Scan for the cell matching the given text and deliver its [x, y] coordinate at center. 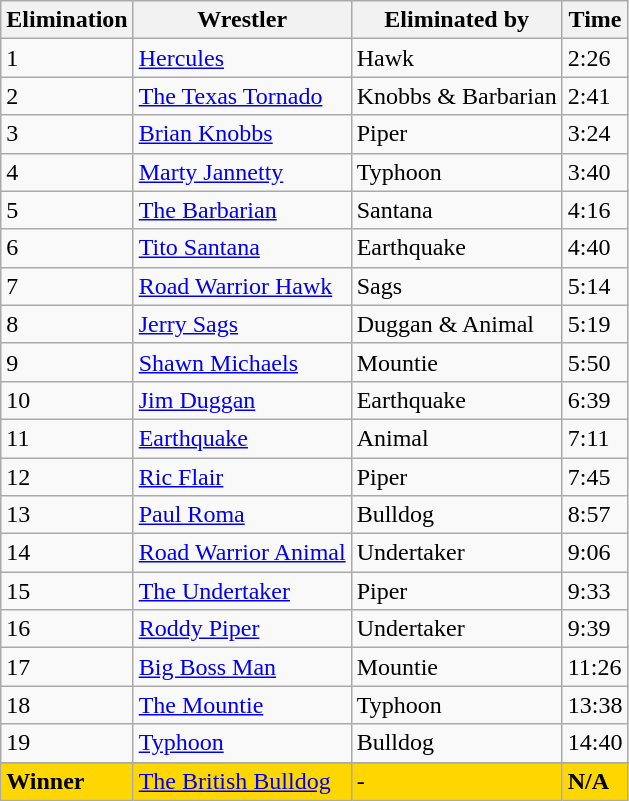
6:39 [595, 400]
9:06 [595, 553]
Road Warrior Hawk [242, 286]
8 [67, 324]
8:57 [595, 515]
11 [67, 438]
7:11 [595, 438]
7 [67, 286]
13:38 [595, 705]
Brian Knobbs [242, 134]
The Barbarian [242, 210]
2:26 [595, 58]
2:41 [595, 96]
The Texas Tornado [242, 96]
Hercules [242, 58]
15 [67, 591]
3 [67, 134]
3:40 [595, 172]
- [456, 781]
Road Warrior Animal [242, 553]
Jerry Sags [242, 324]
Hawk [456, 58]
Roddy Piper [242, 629]
Santana [456, 210]
19 [67, 743]
Knobbs & Barbarian [456, 96]
Sags [456, 286]
Time [595, 20]
4:40 [595, 248]
4:16 [595, 210]
4 [67, 172]
7:45 [595, 477]
11:26 [595, 667]
9:33 [595, 591]
5:50 [595, 362]
14:40 [595, 743]
9:39 [595, 629]
6 [67, 248]
5 [67, 210]
17 [67, 667]
Winner [67, 781]
10 [67, 400]
9 [67, 362]
3:24 [595, 134]
5:19 [595, 324]
The British Bulldog [242, 781]
Eliminated by [456, 20]
Tito Santana [242, 248]
Wrestler [242, 20]
13 [67, 515]
2 [67, 96]
5:14 [595, 286]
Shawn Michaels [242, 362]
Animal [456, 438]
Ric Flair [242, 477]
14 [67, 553]
16 [67, 629]
12 [67, 477]
The Undertaker [242, 591]
1 [67, 58]
Elimination [67, 20]
Paul Roma [242, 515]
Big Boss Man [242, 667]
Duggan & Animal [456, 324]
The Mountie [242, 705]
N/A [595, 781]
Jim Duggan [242, 400]
18 [67, 705]
Marty Jannetty [242, 172]
